Find where the given text appears and provide that cell's center as [X, Y] coordinate. 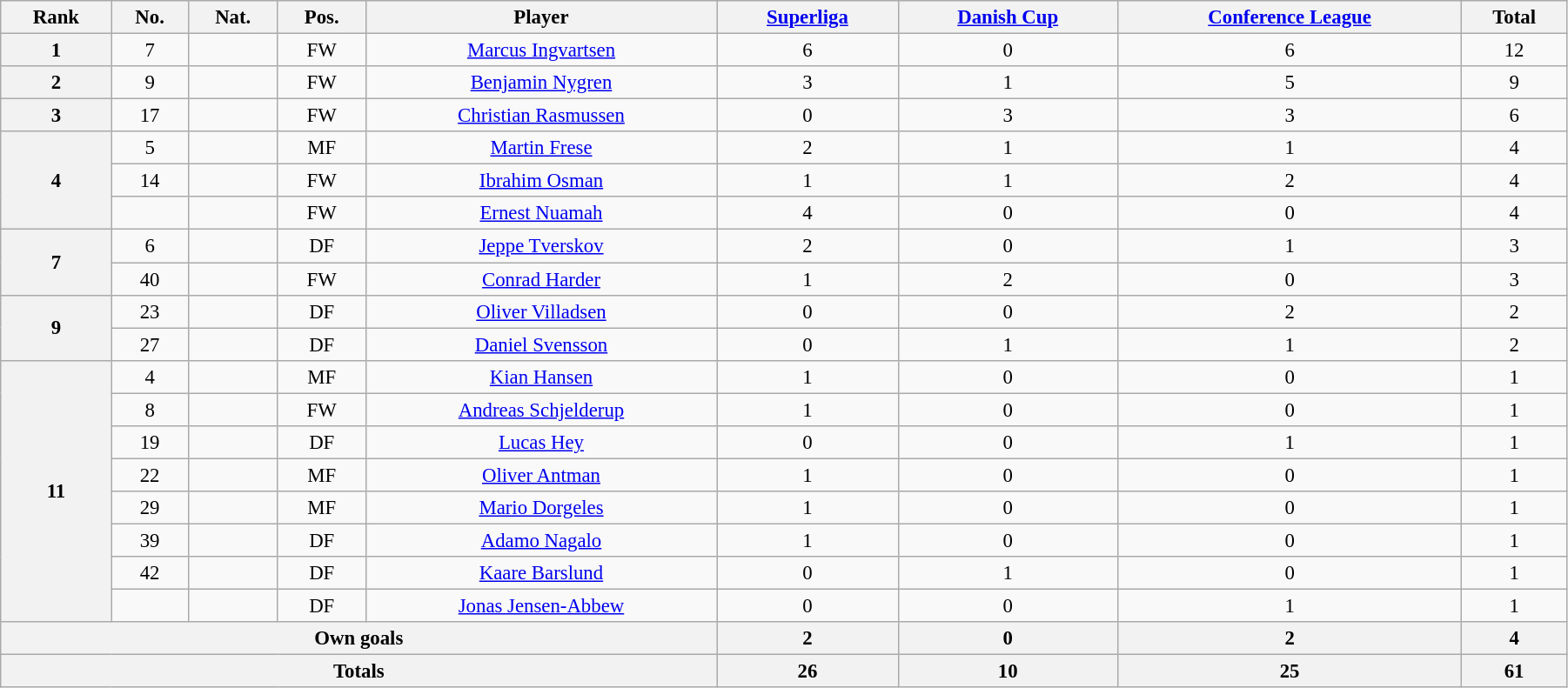
29 [150, 508]
22 [150, 475]
No. [150, 17]
19 [150, 443]
Ernest Nuamah [541, 213]
11 [56, 491]
Totals [358, 671]
42 [150, 573]
Mario Dorgeles [541, 508]
Kaare Barslund [541, 573]
Conference League [1290, 17]
Christian Rasmussen [541, 116]
Marcus Ingvartsen [541, 50]
Conrad Harder [541, 279]
17 [150, 116]
Oliver Villadsen [541, 311]
Martin Frese [541, 148]
26 [807, 671]
Superliga [807, 17]
Rank [56, 17]
Lucas Hey [541, 443]
Kian Hansen [541, 377]
Total [1514, 17]
Adamo Nagalo [541, 540]
Daniel Svensson [541, 344]
27 [150, 344]
23 [150, 311]
Nat. [233, 17]
Player [541, 17]
Danish Cup [1008, 17]
25 [1290, 671]
Jonas Jensen-Abbew [541, 606]
Ibrahim Osman [541, 181]
Benjamin Nygren [541, 83]
Own goals [358, 638]
12 [1514, 50]
61 [1514, 671]
39 [150, 540]
14 [150, 181]
10 [1008, 671]
40 [150, 279]
Jeppe Tverskov [541, 246]
Oliver Antman [541, 475]
8 [150, 410]
Pos. [322, 17]
Andreas Schjelderup [541, 410]
